Scan for the cell matching the given text and deliver its (X, Y) coordinate at center. 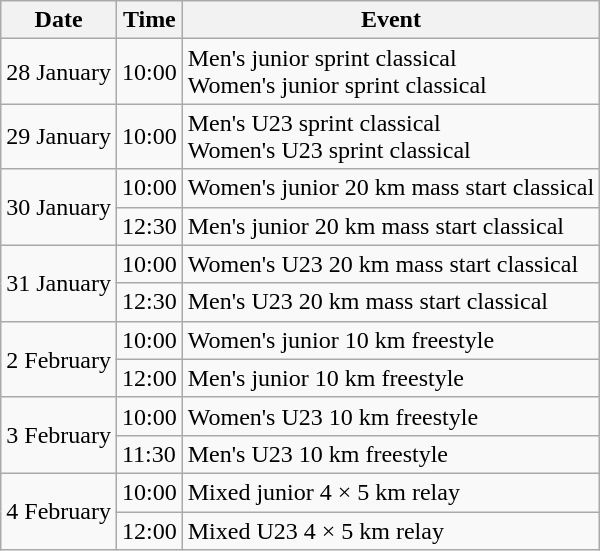
Time (149, 20)
Men's junior 20 km mass start classical (390, 226)
Event (390, 20)
Women's U23 10 km freestyle (390, 416)
4 February (59, 511)
Date (59, 20)
Men's U23 10 km freestyle (390, 454)
Men's U23 20 km mass start classical (390, 302)
Men's junior 10 km freestyle (390, 378)
Men's U23 sprint classicalWomen's U23 sprint classical (390, 136)
29 January (59, 136)
Women's U23 20 km mass start classical (390, 264)
31 January (59, 283)
2 February (59, 359)
Women's junior 20 km mass start classical (390, 188)
Men's junior sprint classicalWomen's junior sprint classical (390, 72)
11:30 (149, 454)
28 January (59, 72)
30 January (59, 207)
Mixed junior 4 × 5 km relay (390, 492)
Women's junior 10 km freestyle (390, 340)
3 February (59, 435)
Mixed U23 4 × 5 km relay (390, 531)
